Return the (x, y) coordinate for the center point of the cell that contains the specified text.  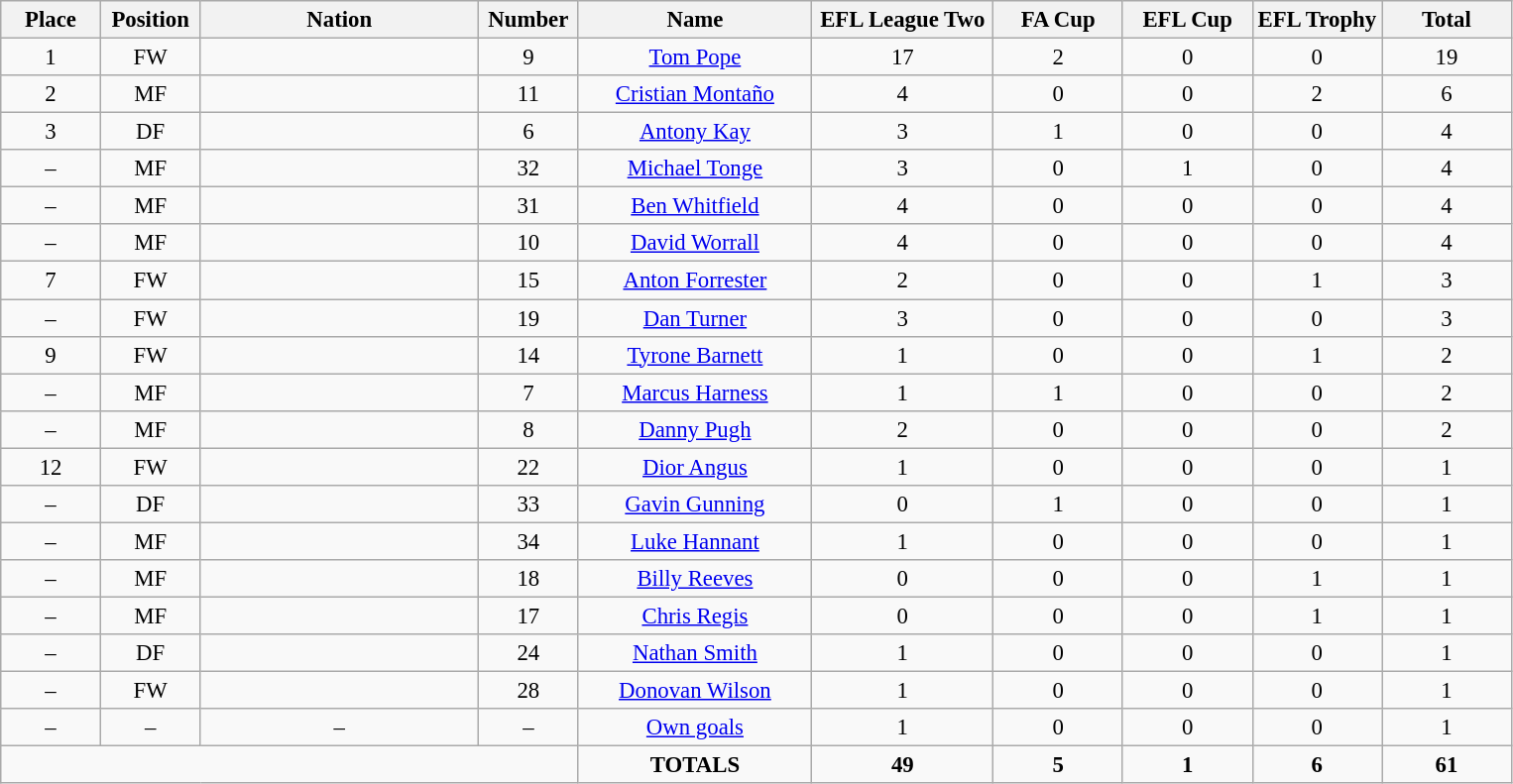
TOTALS (695, 765)
Luke Hannant (695, 541)
8 (529, 429)
EFL Trophy (1317, 20)
33 (529, 504)
12 (52, 467)
28 (529, 691)
David Worrall (695, 243)
24 (529, 653)
Anton Forrester (695, 280)
EFL Cup (1188, 20)
Nathan Smith (695, 653)
Donovan Wilson (695, 691)
Place (52, 20)
18 (529, 579)
Nation (339, 20)
Total (1448, 20)
FA Cup (1059, 20)
22 (529, 467)
Chris Regis (695, 616)
Position (151, 20)
5 (1059, 765)
Billy Reeves (695, 579)
10 (529, 243)
32 (529, 168)
Own goals (695, 728)
Name (695, 20)
Danny Pugh (695, 429)
Antony Kay (695, 132)
Cristian Montaño (695, 94)
15 (529, 280)
Marcus Harness (695, 392)
11 (529, 94)
Michael Tonge (695, 168)
34 (529, 541)
Tyrone Barnett (695, 355)
Gavin Gunning (695, 504)
Ben Whitfield (695, 206)
Dan Turner (695, 318)
14 (529, 355)
31 (529, 206)
EFL League Two (902, 20)
Tom Pope (695, 57)
49 (902, 765)
Dior Angus (695, 467)
Number (529, 20)
61 (1448, 765)
